Provide the (X, Y) coordinate of the cell's center where the given text is located.  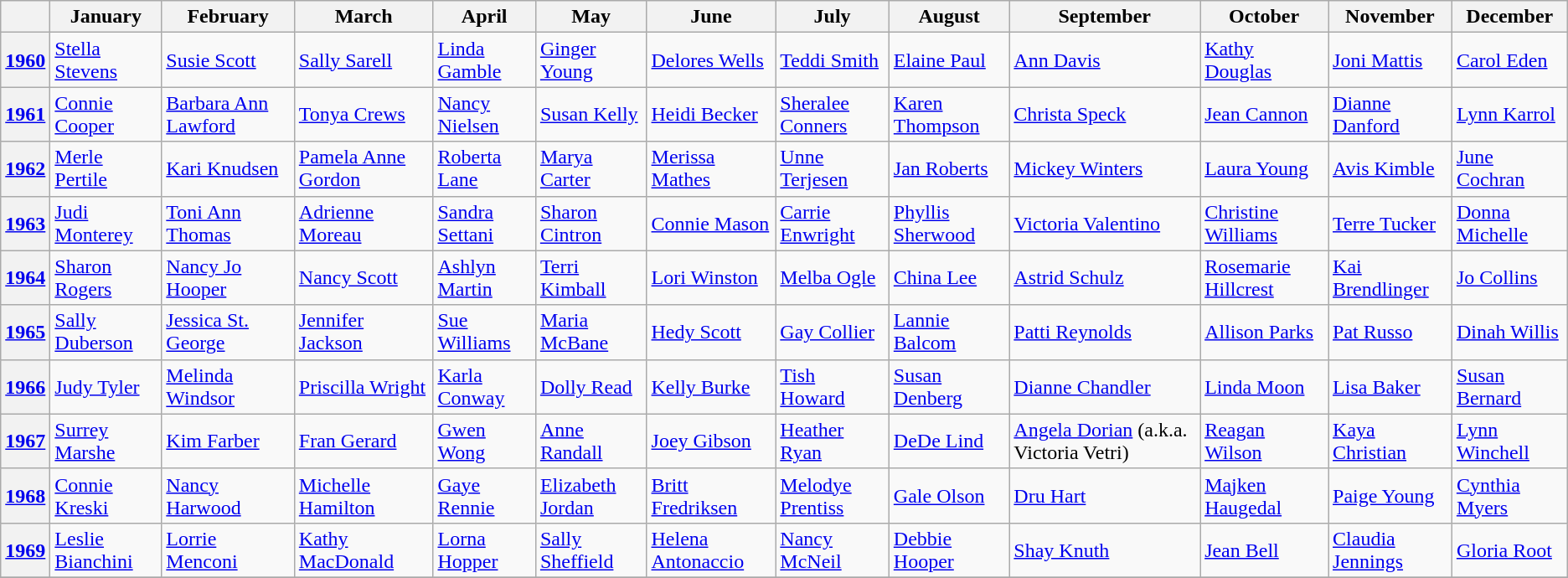
Mickey Winters (1105, 169)
Carrie Enwright (833, 223)
Dolly Read (591, 387)
Jean Bell (1265, 550)
Debbie Hooper (949, 550)
Sally Sarell (364, 60)
Joey Gibson (711, 441)
Shay Knuth (1105, 550)
Nancy Harwood (228, 496)
Kelly Burke (711, 387)
China Lee (949, 278)
Lori Winston (711, 278)
Heidi Becker (711, 114)
Nancy Scott (364, 278)
Elizabeth Jordan (591, 496)
Nancy Nielsen (484, 114)
Dinah Willis (1509, 332)
Tish Howard (833, 387)
Susie Scott (228, 60)
Rosemarie Hillcrest (1265, 278)
Adrienne Moreau (364, 223)
July (833, 17)
January (106, 17)
1969 (25, 550)
March (364, 17)
Connie Kreski (106, 496)
Donna Michelle (1509, 223)
Sheralee Conners (833, 114)
Hedy Scott (711, 332)
Unne Terjesen (833, 169)
Lorrie Menconi (228, 550)
Jean Cannon (1265, 114)
Maria McBane (591, 332)
Carol Eden (1509, 60)
Kathy Douglas (1265, 60)
Helena Antonaccio (711, 550)
Barbara Ann Lawford (228, 114)
Gay Collier (833, 332)
Sharon Rogers (106, 278)
Lorna Hopper (484, 550)
1966 (25, 387)
Connie Cooper (106, 114)
Michelle Hamilton (364, 496)
Susan Kelly (591, 114)
Laura Young (1265, 169)
Kaya Christian (1390, 441)
Nancy McNeil (833, 550)
Joni Mattis (1390, 60)
Merissa Mathes (711, 169)
Allison Parks (1265, 332)
Gaye Rennie (484, 496)
Dru Hart (1105, 496)
1960 (25, 60)
Ann Davis (1105, 60)
Britt Fredriksen (711, 496)
Kathy MacDonald (364, 550)
Karen Thompson (949, 114)
Roberta Lane (484, 169)
Sandra Settani (484, 223)
Patti Reynolds (1105, 332)
Toni Ann Thomas (228, 223)
Terri Kimball (591, 278)
Merle Pertile (106, 169)
1963 (25, 223)
Claudia Jennings (1390, 550)
Elaine Paul (949, 60)
Dianne Chandler (1105, 387)
February (228, 17)
Priscilla Wright (364, 387)
Anne Randall (591, 441)
Majken Haugedal (1265, 496)
June (711, 17)
September (1105, 17)
Sally Duberson (106, 332)
Avis Kimble (1390, 169)
Judi Monterey (106, 223)
Lisa Baker (1390, 387)
1962 (25, 169)
Stella Stevens (106, 60)
Melinda Windsor (228, 387)
Marya Carter (591, 169)
Delores Wells (711, 60)
Connie Mason (711, 223)
Lannie Balcom (949, 332)
Gale Olson (949, 496)
Melba Ogle (833, 278)
1964 (25, 278)
Jo Collins (1509, 278)
Lynn Winchell (1509, 441)
1967 (25, 441)
Susan Bernard (1509, 387)
Reagan Wilson (1265, 441)
Phyllis Sherwood (949, 223)
1961 (25, 114)
Linda Gamble (484, 60)
Jessica St. George (228, 332)
Karla Conway (484, 387)
Fran Gerard (364, 441)
Ashlyn Martin (484, 278)
Jan Roberts (949, 169)
Jennifer Jackson (364, 332)
Gwen Wong (484, 441)
August (949, 17)
June Cochran (1509, 169)
Astrid Schulz (1105, 278)
October (1265, 17)
Melodye Prentiss (833, 496)
1968 (25, 496)
Susan Denberg (949, 387)
Heather Ryan (833, 441)
Kai Brendlinger (1390, 278)
Sharon Cintron (591, 223)
Cynthia Myers (1509, 496)
Pamela Anne Gordon (364, 169)
Angela Dorian (a.k.a. Victoria Vetri) (1105, 441)
Sally Sheffield (591, 550)
Nancy Jo Hooper (228, 278)
Linda Moon (1265, 387)
Lynn Karrol (1509, 114)
Dianne Danford (1390, 114)
1965 (25, 332)
Tonya Crews (364, 114)
Pat Russo (1390, 332)
December (1509, 17)
Kim Farber (228, 441)
Leslie Bianchini (106, 550)
Christa Speck (1105, 114)
Judy Tyler (106, 387)
DeDe Lind (949, 441)
Surrey Marshe (106, 441)
Teddi Smith (833, 60)
Victoria Valentino (1105, 223)
April (484, 17)
Ginger Young (591, 60)
May (591, 17)
Kari Knudsen (228, 169)
Terre Tucker (1390, 223)
Christine Williams (1265, 223)
November (1390, 17)
Sue Williams (484, 332)
Gloria Root (1509, 550)
Paige Young (1390, 496)
